Determine the (X, Y) coordinate at the center of the cell enclosing the given text.  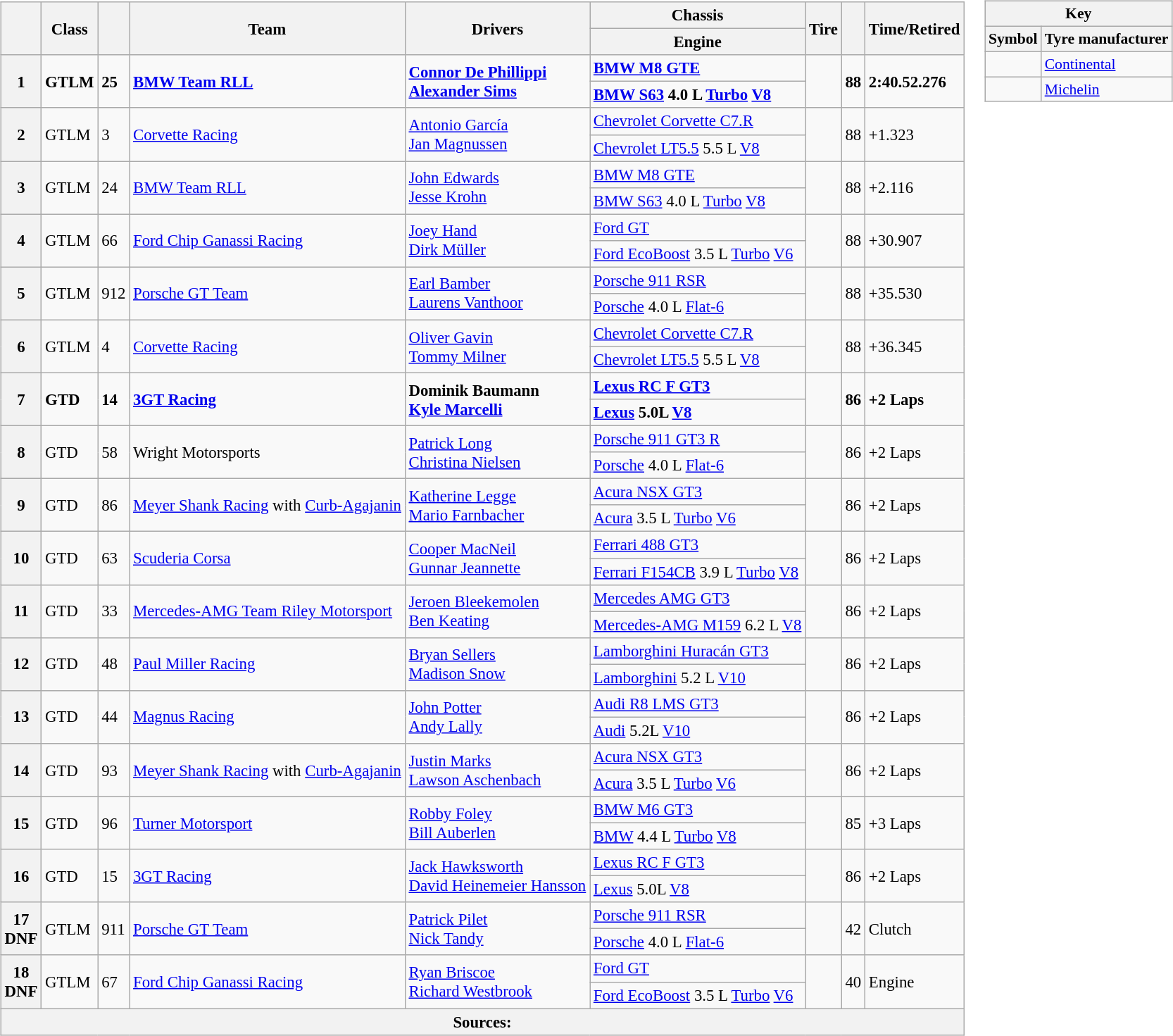
Turner Motorsport (268, 823)
911 (114, 928)
Time/Retired (915, 28)
+2.116 (915, 187)
Drivers (497, 28)
63 (114, 558)
9 (21, 506)
Wright Motorsports (268, 452)
+30.907 (915, 241)
Patrick Pilet Nick Tandy (497, 928)
+1.323 (915, 134)
2:40.52.276 (915, 82)
17DNF (21, 928)
93 (114, 770)
Oliver Gavin Tommy Milner (497, 347)
1 (21, 82)
Mercedes AMG GT3 (698, 598)
Paul Miller Racing (268, 663)
Robby Foley Bill Auberlen (497, 823)
Ferrari 488 GT3 (698, 545)
33 (114, 611)
58 (114, 452)
16 (21, 876)
Dominik Baumann Kyle Marcelli (497, 399)
Ferrari F154CB 3.9 L Turbo V8 (698, 571)
Mercedes-AMG M159 6.2 L V8 (698, 625)
12 (21, 663)
Audi 5.2L V10 (698, 730)
Katherine Legge Mario Farnbacher (497, 506)
11 (21, 611)
Chassis (698, 15)
BMW 4.4 L Turbo V8 (698, 836)
Joey Hand Dirk Müller (497, 241)
John Potter Andy Lally (497, 717)
Class (70, 28)
Magnus Racing (268, 717)
+35.530 (915, 293)
Tire (824, 28)
25 (114, 82)
48 (114, 663)
Key (1079, 14)
Jack Hawksworth David Heinemeier Hansson (497, 876)
Patrick Long Christina Nielsen (497, 452)
40 (853, 982)
2 (21, 134)
Porsche 911 GT3 R (698, 439)
5 (21, 293)
Lamborghini 5.2 L V10 (698, 678)
BMW M6 GT3 (698, 810)
Tyre manufacturer (1107, 39)
Justin Marks Lawson Aschenbach (497, 770)
Mercedes-AMG Team Riley Motorsport (268, 611)
Bryan Sellers Madison Snow (497, 663)
Michelin (1107, 89)
John Edwards Jesse Krohn (497, 187)
Continental (1107, 64)
18DNF (21, 982)
Cooper MacNeil Gunnar Jeannette (497, 558)
10 (21, 558)
Team (268, 28)
Symbol (1013, 39)
8 (21, 452)
Audi R8 LMS GT3 (698, 704)
Connor De Phillippi Alexander Sims (497, 82)
Earl Bamber Laurens Vanthoor (497, 293)
Jeroen Bleekemolen Ben Keating (497, 611)
6 (21, 347)
85 (853, 823)
Scuderia Corsa (268, 558)
67 (114, 982)
Antonio García Jan Magnussen (497, 134)
Sources: (482, 1022)
Clutch (915, 928)
912 (114, 293)
+36.345 (915, 347)
42 (853, 928)
7 (21, 399)
66 (114, 241)
13 (21, 717)
96 (114, 823)
24 (114, 187)
Ryan Briscoe Richard Westbrook (497, 982)
44 (114, 717)
+3 Laps (915, 823)
Lamborghini Huracán GT3 (698, 651)
